From the cell containing the given text, extract its center point as (x, y) coordinate. 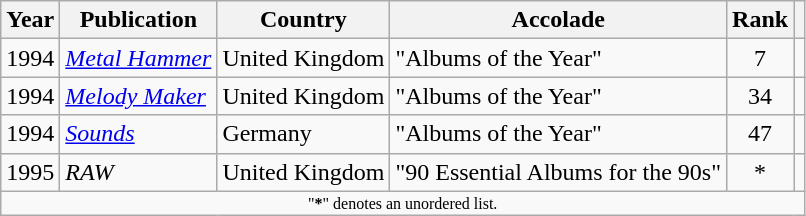
Rank (760, 20)
Year (30, 20)
Sounds (138, 134)
Country (304, 20)
34 (760, 96)
RAW (138, 172)
"*" denotes an unordered list. (403, 203)
1995 (30, 172)
Metal Hammer (138, 58)
47 (760, 134)
Germany (304, 134)
"90 Essential Albums for the 90s" (558, 172)
7 (760, 58)
Accolade (558, 20)
* (760, 172)
Publication (138, 20)
Melody Maker (138, 96)
